Find where the given text appears and provide that cell's center as (x, y) coordinate. 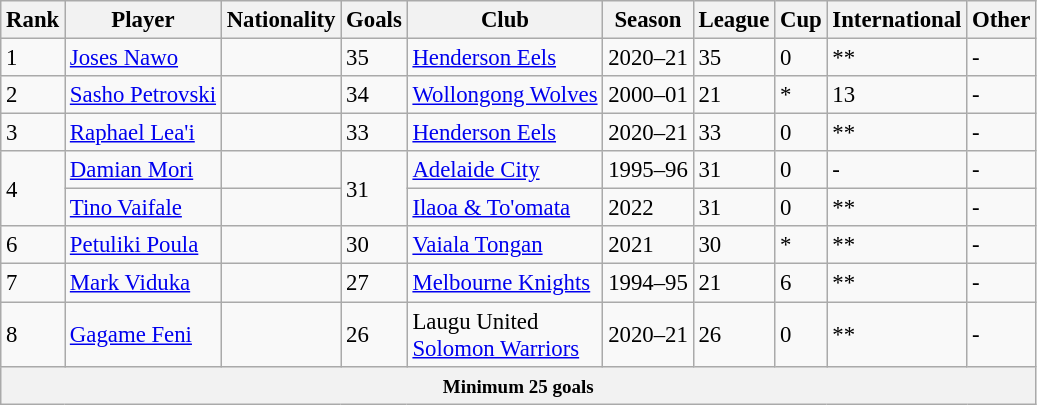
Gagame Feni (144, 334)
Mark Viduka (144, 283)
8 (33, 334)
League (734, 20)
2021 (648, 245)
Joses Nawo (144, 58)
34 (374, 95)
Sasho Petrovski (144, 95)
7 (33, 283)
2 (33, 95)
Season (648, 20)
2022 (648, 208)
Rank (33, 20)
International (897, 20)
Melbourne Knights (505, 283)
13 (897, 95)
3 (33, 133)
Ilaoa & To'omata (505, 208)
2000–01 (648, 95)
Minimum 25 goals (518, 385)
1 (33, 58)
Club (505, 20)
Raphael Lea'i (144, 133)
Cup (801, 20)
Laugu United Solomon Warriors (505, 334)
Goals (374, 20)
Adelaide City (505, 170)
Petuliki Poula (144, 245)
Other (1002, 20)
Nationality (280, 20)
Wollongong Wolves (505, 95)
4 (33, 188)
27 (374, 283)
Damian Mori (144, 170)
Vaiala Tongan (505, 245)
Player (144, 20)
1995–96 (648, 170)
1994–95 (648, 283)
Tino Vaifale (144, 208)
